Provide the (X, Y) coordinate of the cell's center where the given text is located.  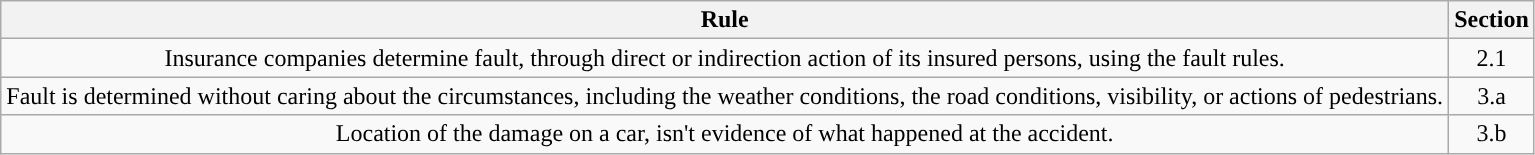
Rule (725, 20)
Insurance companies determine fault, through direct or indirection action of its insured persons, using the fault rules. (725, 58)
Location of the damage on a car, isn't evidence of what happened at the accident. (725, 134)
3.b (1492, 134)
Section (1492, 20)
3.a (1492, 96)
2.1 (1492, 58)
